Extract the (x, y) coordinate from the center of the cell holding the provided text.  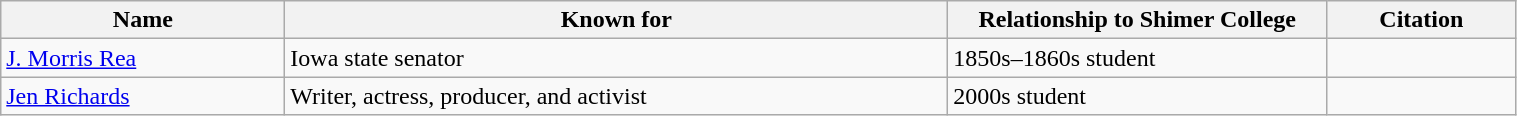
Known for (616, 20)
Jen Richards (143, 96)
Name (143, 20)
Relationship to Shimer College (1138, 20)
Citation (1422, 20)
J. Morris Rea (143, 58)
Iowa state senator (616, 58)
1850s–1860s student (1138, 58)
2000s student (1138, 96)
Writer, actress, producer, and activist (616, 96)
